Pinpoint the cell where the given text exists, returning its (x, y) midpoint coordinate. 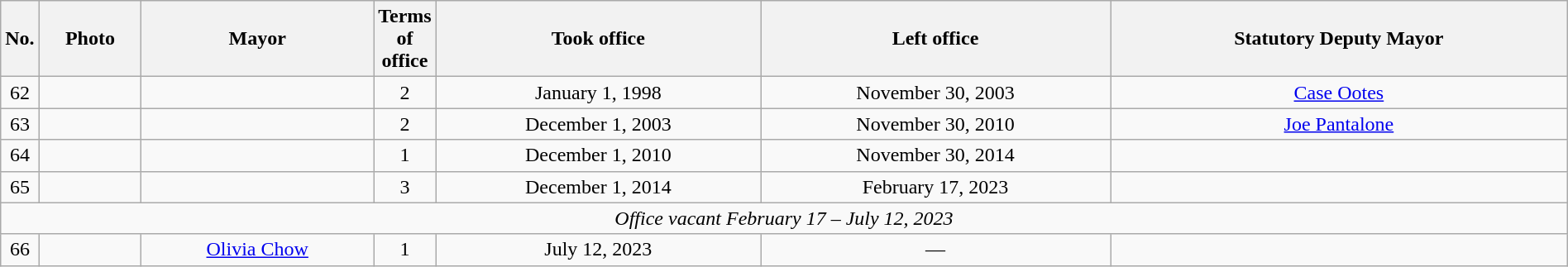
64 (20, 155)
November 30, 2003 (936, 93)
63 (20, 124)
65 (20, 187)
66 (20, 250)
November 30, 2014 (936, 155)
Office vacant February 17 – July 12, 2023 (784, 218)
No. (20, 39)
Olivia Chow (258, 250)
Photo (90, 39)
February 17, 2023 (936, 187)
December 1, 2010 (598, 155)
January 1, 1998 (598, 93)
3 (405, 187)
July 12, 2023 (598, 250)
Left office (936, 39)
Statutory Deputy Mayor (1340, 39)
December 1, 2003 (598, 124)
62 (20, 93)
Case Ootes (1340, 93)
— (936, 250)
Mayor (258, 39)
December 1, 2014 (598, 187)
November 30, 2010 (936, 124)
Terms of office (405, 39)
Took office (598, 39)
Joe Pantalone (1340, 124)
